Locate the cell with the specified text and output its (x, y) center coordinate. 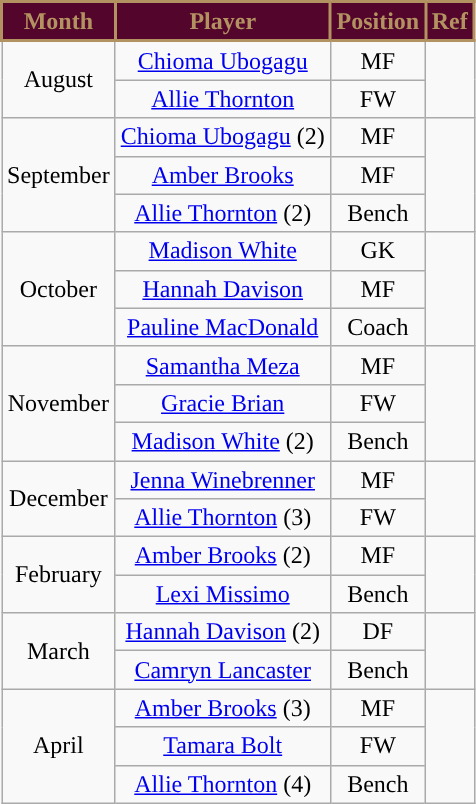
Gracie Brian (222, 403)
Ref (450, 22)
October (59, 289)
Amber Brooks (222, 175)
Allie Thornton (4) (222, 784)
February (59, 575)
Amber Brooks (2) (222, 556)
DF (378, 632)
Camryn Lancaster (222, 670)
Lexi Missimo (222, 594)
December (59, 498)
August (59, 80)
Player (222, 22)
Allie Thornton (222, 99)
Tamara Bolt (222, 746)
September (59, 175)
Month (59, 22)
Chioma Ubogagu (2) (222, 137)
Hannah Davison (2) (222, 632)
Position (378, 22)
April (59, 746)
Allie Thornton (2) (222, 213)
Pauline MacDonald (222, 327)
GK (378, 251)
Chioma Ubogagu (222, 60)
Amber Brooks (3) (222, 708)
Coach (378, 327)
Allie Thornton (3) (222, 518)
Madison White (222, 251)
Jenna Winebrenner (222, 479)
Samantha Meza (222, 365)
November (59, 403)
Hannah Davison (222, 289)
March (59, 651)
Madison White (2) (222, 441)
